Return the (x, y) coordinate for the center point of the cell that contains the specified text.  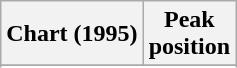
Peakposition (189, 34)
Chart (1995) (72, 34)
